Capture the cell that displays the provided text and extract its [X, Y] central coordinate. 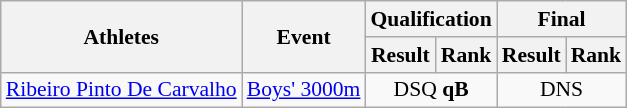
Event [304, 36]
Qualification [430, 19]
DNS [562, 90]
Final [562, 19]
Ribeiro Pinto De Carvalho [122, 90]
Athletes [122, 36]
Boys' 3000m [304, 90]
DSQ qB [430, 90]
